Search for the cell housing the specified text and yield its (X, Y) center coordinate. 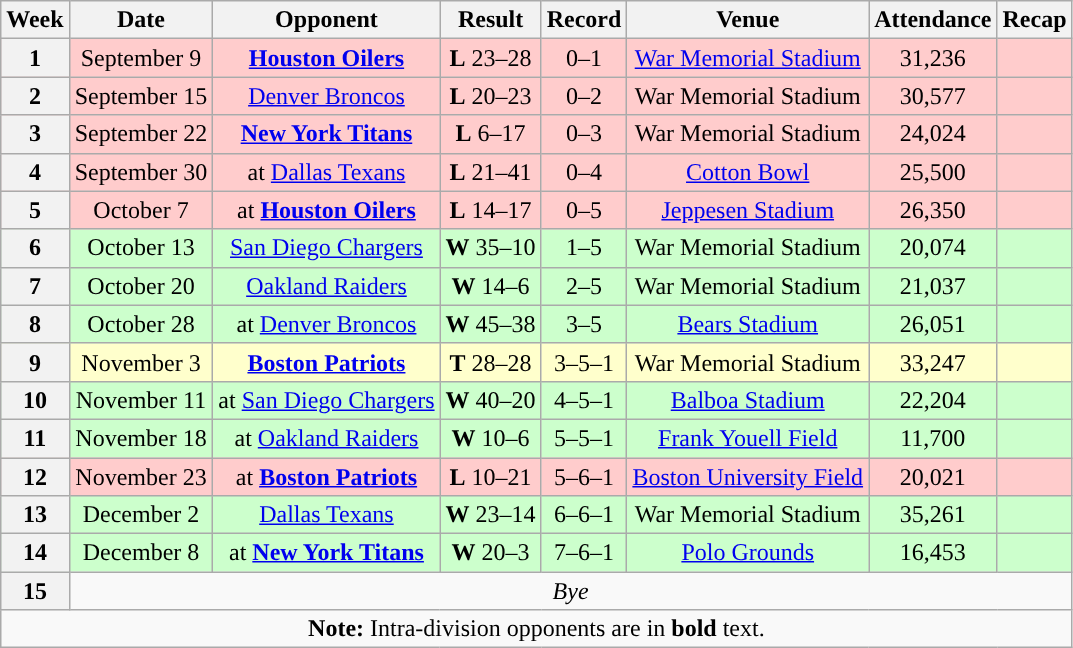
New York Titans (326, 134)
0–5 (584, 210)
Boston University Field (748, 477)
20,021 (933, 477)
W 20–3 (490, 553)
September 30 (141, 172)
L 20–23 (490, 96)
W 23–14 (490, 515)
0–3 (584, 134)
W 40–20 (490, 400)
L 10–21 (490, 477)
September 22 (141, 134)
W 45–38 (490, 324)
20,074 (933, 248)
Week (35, 20)
Note: Intra-division opponents are in bold text. (536, 629)
2 (35, 96)
8 (35, 324)
30,577 (933, 96)
2–5 (584, 286)
Boston Patriots (326, 362)
1–5 (584, 248)
25,500 (933, 172)
0–4 (584, 172)
7 (35, 286)
at Houston Oilers (326, 210)
24,024 (933, 134)
W 10–6 (490, 438)
November 18 (141, 438)
October 7 (141, 210)
13 (35, 515)
33,247 (933, 362)
San Diego Chargers (326, 248)
September 9 (141, 58)
Bye (570, 591)
26,051 (933, 324)
Recap (1034, 20)
5 (35, 210)
6 (35, 248)
31,236 (933, 58)
16,453 (933, 553)
1 (35, 58)
December 2 (141, 515)
L 14–17 (490, 210)
0–1 (584, 58)
11 (35, 438)
L 21–41 (490, 172)
4 (35, 172)
Bears Stadium (748, 324)
Date (141, 20)
W 14–6 (490, 286)
Attendance (933, 20)
35,261 (933, 515)
3–5 (584, 324)
November 3 (141, 362)
at San Diego Chargers (326, 400)
at Boston Patriots (326, 477)
October 20 (141, 286)
21,037 (933, 286)
12 (35, 477)
Balboa Stadium (748, 400)
L 23–28 (490, 58)
September 15 (141, 96)
Result (490, 20)
9 (35, 362)
Record (584, 20)
November 11 (141, 400)
Opponent (326, 20)
October 28 (141, 324)
7–6–1 (584, 553)
October 13 (141, 248)
0–2 (584, 96)
L 6–17 (490, 134)
Venue (748, 20)
3–5–1 (584, 362)
Jeppesen Stadium (748, 210)
10 (35, 400)
6–6–1 (584, 515)
5–6–1 (584, 477)
Polo Grounds (748, 553)
15 (35, 591)
11,700 (933, 438)
14 (35, 553)
at Oakland Raiders (326, 438)
22,204 (933, 400)
4–5–1 (584, 400)
Frank Youell Field (748, 438)
November 23 (141, 477)
at New York Titans (326, 553)
Cotton Bowl (748, 172)
W 35–10 (490, 248)
at Dallas Texans (326, 172)
Dallas Texans (326, 515)
December 8 (141, 553)
5–5–1 (584, 438)
Oakland Raiders (326, 286)
3 (35, 134)
T 28–28 (490, 362)
Houston Oilers (326, 58)
26,350 (933, 210)
at Denver Broncos (326, 324)
Denver Broncos (326, 96)
